Scan for the cell matching the given text and deliver its (x, y) coordinate at center. 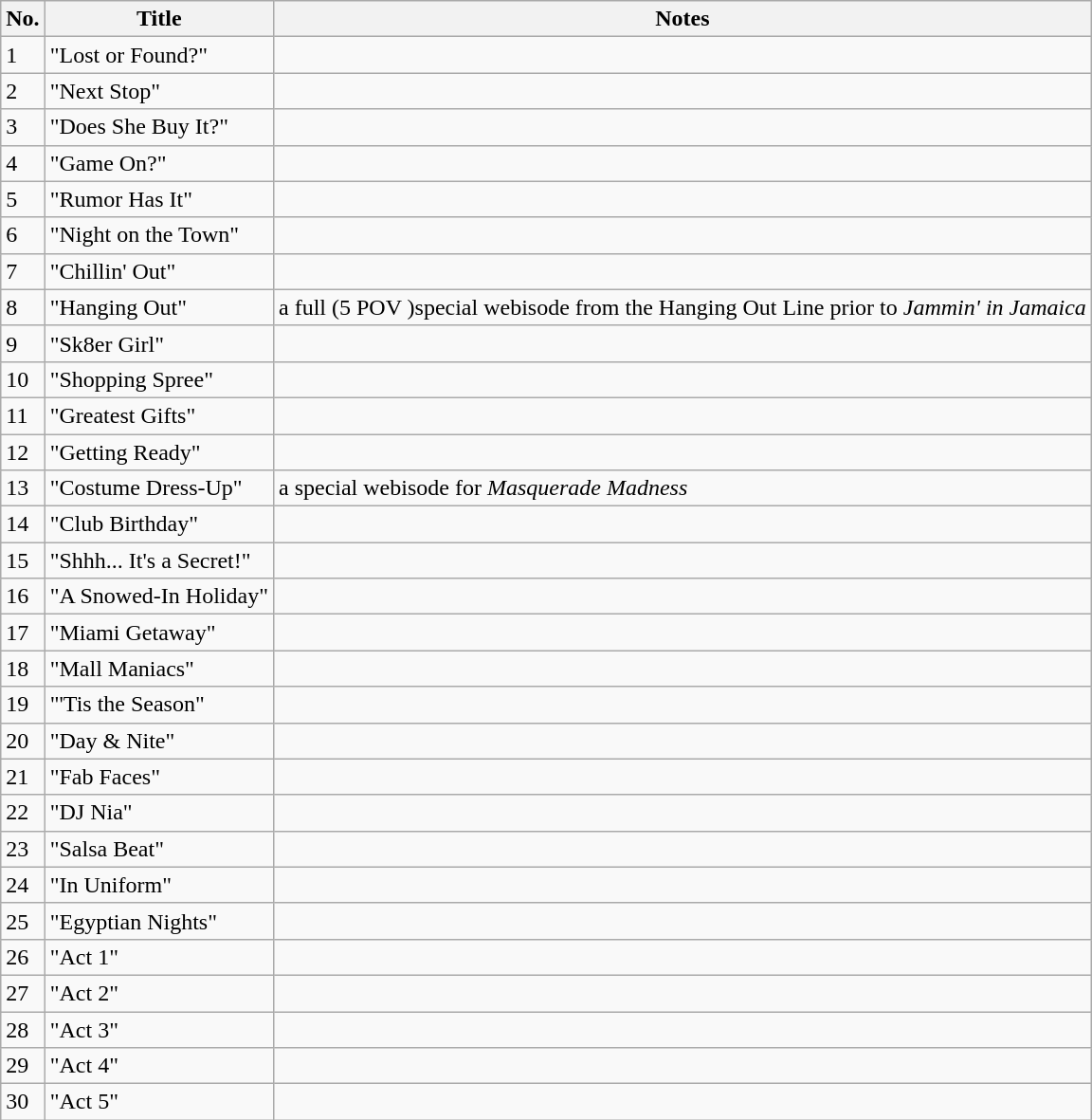
"Act 5" (159, 1102)
"Shhh... It's a Secret!" (159, 560)
"DJ Nia" (159, 813)
5 (23, 199)
14 (23, 524)
"Miami Getaway" (159, 633)
Notes (682, 19)
"In Uniform" (159, 885)
28 (23, 1029)
25 (23, 921)
13 (23, 488)
7 (23, 271)
"'Tis the Season" (159, 705)
Title (159, 19)
No. (23, 19)
"Salsa Beat" (159, 849)
16 (23, 597)
"Hanging Out" (159, 307)
"Greatest Gifts" (159, 415)
"Act 2" (159, 993)
3 (23, 127)
4 (23, 163)
"Getting Ready" (159, 452)
"Next Stop" (159, 91)
"Act 1" (159, 957)
27 (23, 993)
"Act 4" (159, 1066)
21 (23, 777)
29 (23, 1066)
"Mall Maniacs" (159, 669)
6 (23, 235)
8 (23, 307)
"Does She Buy It?" (159, 127)
17 (23, 633)
9 (23, 343)
"Act 3" (159, 1029)
19 (23, 705)
"A Snowed-In Holiday" (159, 597)
20 (23, 741)
"Day & Nite" (159, 741)
"Costume Dress-Up" (159, 488)
26 (23, 957)
"Club Birthday" (159, 524)
23 (23, 849)
"Fab Faces" (159, 777)
24 (23, 885)
12 (23, 452)
"Lost or Found?" (159, 55)
30 (23, 1102)
a full (5 POV )special webisode from the Hanging Out Line prior to Jammin' in Jamaica (682, 307)
"Game On?" (159, 163)
"Chillin' Out" (159, 271)
"Egyptian Nights" (159, 921)
a special webisode for Masquerade Madness (682, 488)
11 (23, 415)
2 (23, 91)
"Sk8er Girl" (159, 343)
22 (23, 813)
10 (23, 379)
1 (23, 55)
15 (23, 560)
18 (23, 669)
"Night on the Town" (159, 235)
"Shopping Spree" (159, 379)
"Rumor Has It" (159, 199)
